Provide the [X, Y] coordinate of the cell's center where the given text is located.  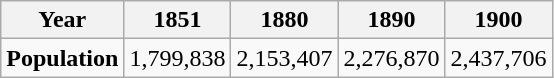
Population [62, 58]
2,153,407 [284, 58]
1,799,838 [178, 58]
1851 [178, 20]
1880 [284, 20]
2,437,706 [498, 58]
1900 [498, 20]
Year [62, 20]
2,276,870 [392, 58]
1890 [392, 20]
